Provide the [X, Y] coordinate of the cell's center where the given text is located.  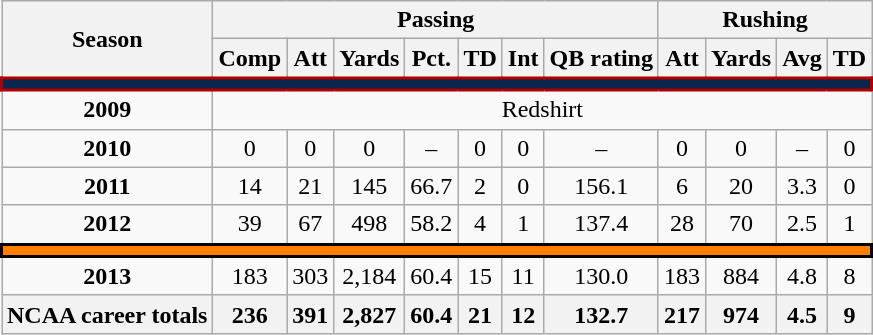
3.3 [802, 186]
Int [523, 58]
14 [250, 186]
39 [250, 224]
391 [310, 314]
145 [370, 186]
Comp [250, 58]
217 [682, 314]
2013 [108, 276]
Rushing [764, 20]
8 [849, 276]
974 [742, 314]
130.0 [601, 276]
Pct. [432, 58]
137.4 [601, 224]
9 [849, 314]
66.7 [432, 186]
15 [480, 276]
236 [250, 314]
2 [480, 186]
Redshirt [542, 110]
NCAA career totals [108, 314]
Season [108, 40]
4.5 [802, 314]
58.2 [432, 224]
2.5 [802, 224]
QB rating [601, 58]
11 [523, 276]
6 [682, 186]
303 [310, 276]
4 [480, 224]
4.8 [802, 276]
2,827 [370, 314]
Passing [436, 20]
2011 [108, 186]
12 [523, 314]
498 [370, 224]
28 [682, 224]
2012 [108, 224]
132.7 [601, 314]
156.1 [601, 186]
Avg [802, 58]
20 [742, 186]
2,184 [370, 276]
2009 [108, 110]
67 [310, 224]
2010 [108, 148]
70 [742, 224]
884 [742, 276]
